Detect which cell encompasses the target text, then output its [x, y] center coordinate. 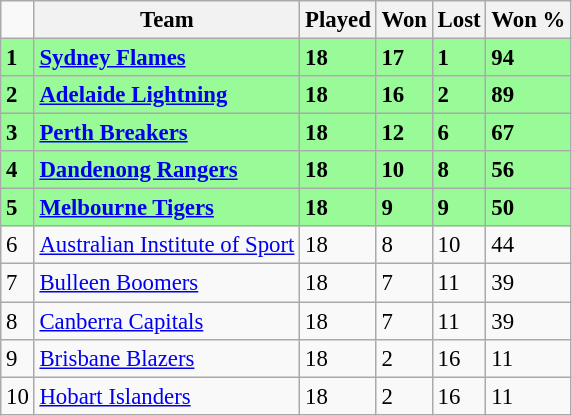
Team [167, 20]
Hobart Islanders [167, 396]
12 [404, 133]
Won % [528, 20]
Brisbane Blazers [167, 358]
Played [338, 20]
3 [18, 133]
5 [18, 208]
Adelaide Lightning [167, 95]
17 [404, 58]
44 [528, 245]
Lost [459, 20]
56 [528, 170]
Won [404, 20]
Melbourne Tigers [167, 208]
Canberra Capitals [167, 321]
94 [528, 58]
4 [18, 170]
89 [528, 95]
Bulleen Boomers [167, 283]
Dandenong Rangers [167, 170]
50 [528, 208]
Perth Breakers [167, 133]
Australian Institute of Sport [167, 245]
Sydney Flames [167, 58]
67 [528, 133]
